Output the (X, Y) coordinate of the center of the cell containing the given text.  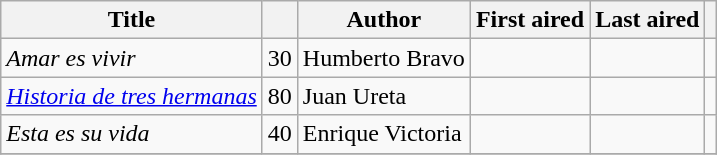
Historia de tres hermanas (132, 96)
Title (132, 20)
First aired (530, 20)
Enrique Victoria (384, 134)
Humberto Bravo (384, 58)
Juan Ureta (384, 96)
Amar es vivir (132, 58)
Author (384, 20)
80 (280, 96)
40 (280, 134)
30 (280, 58)
Esta es su vida (132, 134)
Last aired (648, 20)
